Search for the cell housing the specified text and yield its [X, Y] center coordinate. 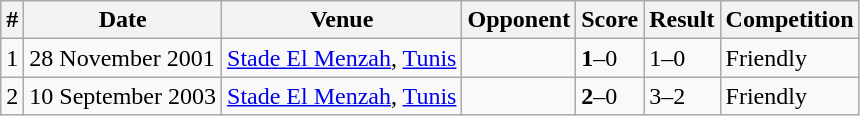
10 September 2003 [123, 96]
Opponent [519, 20]
Result [682, 20]
1 [12, 58]
2 [12, 96]
2–0 [610, 96]
# [12, 20]
Score [610, 20]
28 November 2001 [123, 58]
Competition [790, 20]
3–2 [682, 96]
Venue [342, 20]
Date [123, 20]
